For the text-containing cell, return its midpoint in [X, Y] coordinate format. 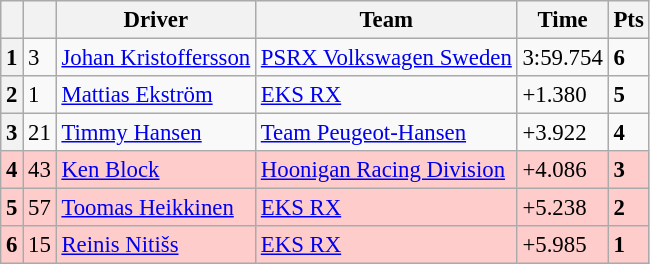
57 [40, 208]
15 [40, 245]
+5.238 [562, 208]
+1.380 [562, 95]
Pts [628, 20]
3:59.754 [562, 58]
Team Peugeot-Hansen [386, 133]
+4.086 [562, 170]
43 [40, 170]
Reinis Nitišs [156, 245]
Toomas Heikkinen [156, 208]
Hoonigan Racing Division [386, 170]
Time [562, 20]
Mattias Ekström [156, 95]
+3.922 [562, 133]
Team [386, 20]
21 [40, 133]
Johan Kristoffersson [156, 58]
Driver [156, 20]
Timmy Hansen [156, 133]
PSRX Volkswagen Sweden [386, 58]
Ken Block [156, 170]
+5.985 [562, 245]
